Identify which cell holds the provided text, then report its [X, Y] central coordinate. 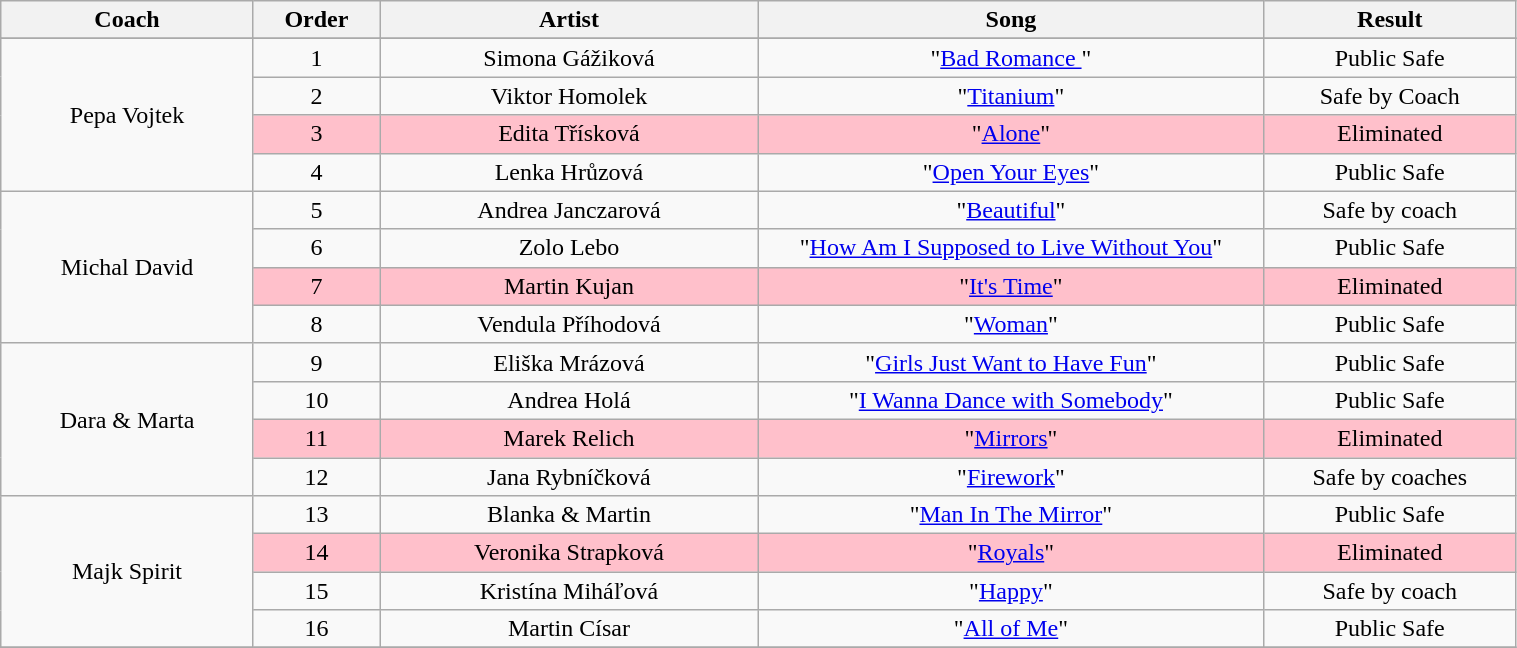
Zolo Lebo [570, 248]
Blanka & Martin [570, 515]
8 [316, 324]
"Royals" [1010, 553]
"How Am I Supposed to Live Without You" [1010, 248]
Viktor Homolek [570, 96]
"Open Your Eyes" [1010, 172]
13 [316, 515]
10 [316, 400]
Veronika Strapková [570, 553]
14 [316, 553]
16 [316, 629]
Martin Kujan [570, 286]
5 [316, 210]
4 [316, 172]
Michal David [128, 267]
"Mirrors" [1010, 438]
2 [316, 96]
Pepa Vojtek [128, 115]
"Titanium" [1010, 96]
Song [1010, 20]
"Happy" [1010, 591]
Safe by coaches [1390, 477]
"Alone" [1010, 134]
Andrea Holá [570, 400]
Coach [128, 20]
"Man In The Mirror" [1010, 515]
"All of Me" [1010, 629]
Kristína Miháľová [570, 591]
6 [316, 248]
"Bad Romance " [1010, 58]
Marek Relich [570, 438]
"Girls Just Want to Have Fun" [1010, 362]
"It's Time" [1010, 286]
Martin Císar [570, 629]
Artist [570, 20]
Lenka Hrůzová [570, 172]
15 [316, 591]
"Woman" [1010, 324]
7 [316, 286]
Order [316, 20]
"Firework" [1010, 477]
Result [1390, 20]
"I Wanna Dance with Somebody" [1010, 400]
3 [316, 134]
Andrea Janczarová [570, 210]
Jana Rybníčková [570, 477]
1 [316, 58]
Majk Spirit [128, 572]
Vendula Příhodová [570, 324]
"Beautiful" [1010, 210]
Dara & Marta [128, 419]
Eliška Mrázová [570, 362]
12 [316, 477]
Safe by Coach [1390, 96]
11 [316, 438]
Edita Třísková [570, 134]
9 [316, 362]
Simona Gážiková [570, 58]
